Output the [X, Y] coordinate of the center of the cell containing the given text.  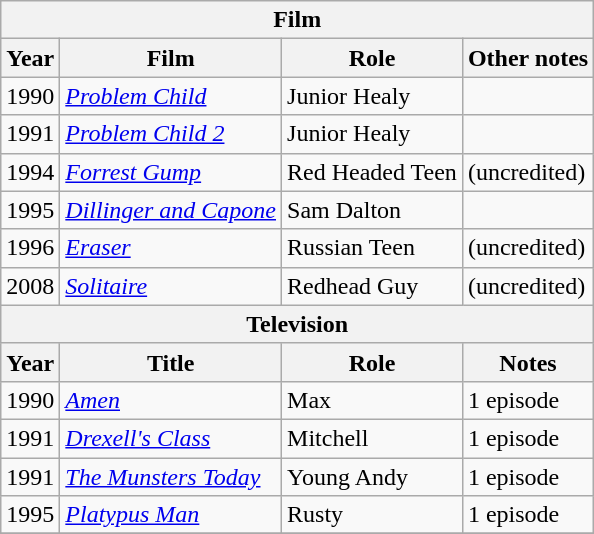
Problem Child [171, 96]
Red Headed Teen [372, 172]
Dillinger and Capone [171, 210]
Russian Teen [372, 248]
Solitaire [171, 286]
Forrest Gump [171, 172]
Young Andy [372, 477]
Television [298, 324]
Sam Dalton [372, 210]
Amen [171, 400]
Other notes [528, 58]
Notes [528, 362]
1994 [30, 172]
Mitchell [372, 438]
The Munsters Today [171, 477]
Drexell's Class [171, 438]
2008 [30, 286]
Max [372, 400]
Title [171, 362]
Redhead Guy [372, 286]
Platypus Man [171, 515]
Rusty [372, 515]
Eraser [171, 248]
1996 [30, 248]
Problem Child 2 [171, 134]
